Return (x, y) of the center of cell containing provided text 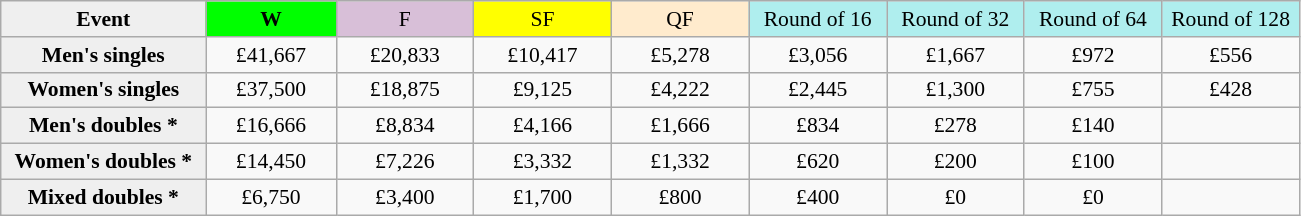
£1,667 (955, 55)
£18,875 (405, 90)
£100 (1093, 162)
Women's doubles * (104, 162)
£278 (955, 126)
£200 (955, 162)
W (271, 19)
£1,300 (955, 90)
£9,125 (543, 90)
£8,834 (405, 126)
Mixed doubles * (104, 197)
Round of 64 (1093, 19)
Event (104, 19)
£10,417 (543, 55)
£20,833 (405, 55)
£1,700 (543, 197)
£620 (818, 162)
£6,750 (271, 197)
£556 (1231, 55)
£41,667 (271, 55)
£755 (1093, 90)
£3,332 (543, 162)
Round of 16 (818, 19)
SF (543, 19)
£834 (818, 126)
Round of 128 (1231, 19)
Men's singles (104, 55)
£428 (1231, 90)
£140 (1093, 126)
£16,666 (271, 126)
£37,500 (271, 90)
Men's doubles * (104, 126)
Round of 32 (955, 19)
£800 (680, 197)
F (405, 19)
£5,278 (680, 55)
£2,445 (818, 90)
£972 (1093, 55)
£1,332 (680, 162)
£4,166 (543, 126)
QF (680, 19)
£4,222 (680, 90)
£14,450 (271, 162)
£3,056 (818, 55)
£7,226 (405, 162)
£3,400 (405, 197)
Women's singles (104, 90)
£400 (818, 197)
£1,666 (680, 126)
